Identify which cell holds the provided text, then report its [X, Y] central coordinate. 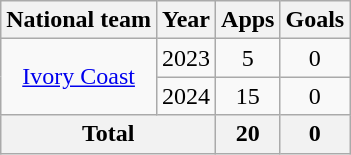
Ivory Coast [79, 77]
Goals [315, 20]
5 [248, 58]
Total [108, 134]
20 [248, 134]
2024 [186, 96]
National team [79, 20]
Apps [248, 20]
Year [186, 20]
15 [248, 96]
2023 [186, 58]
